Locate the cell with the specified text and output its [x, y] center coordinate. 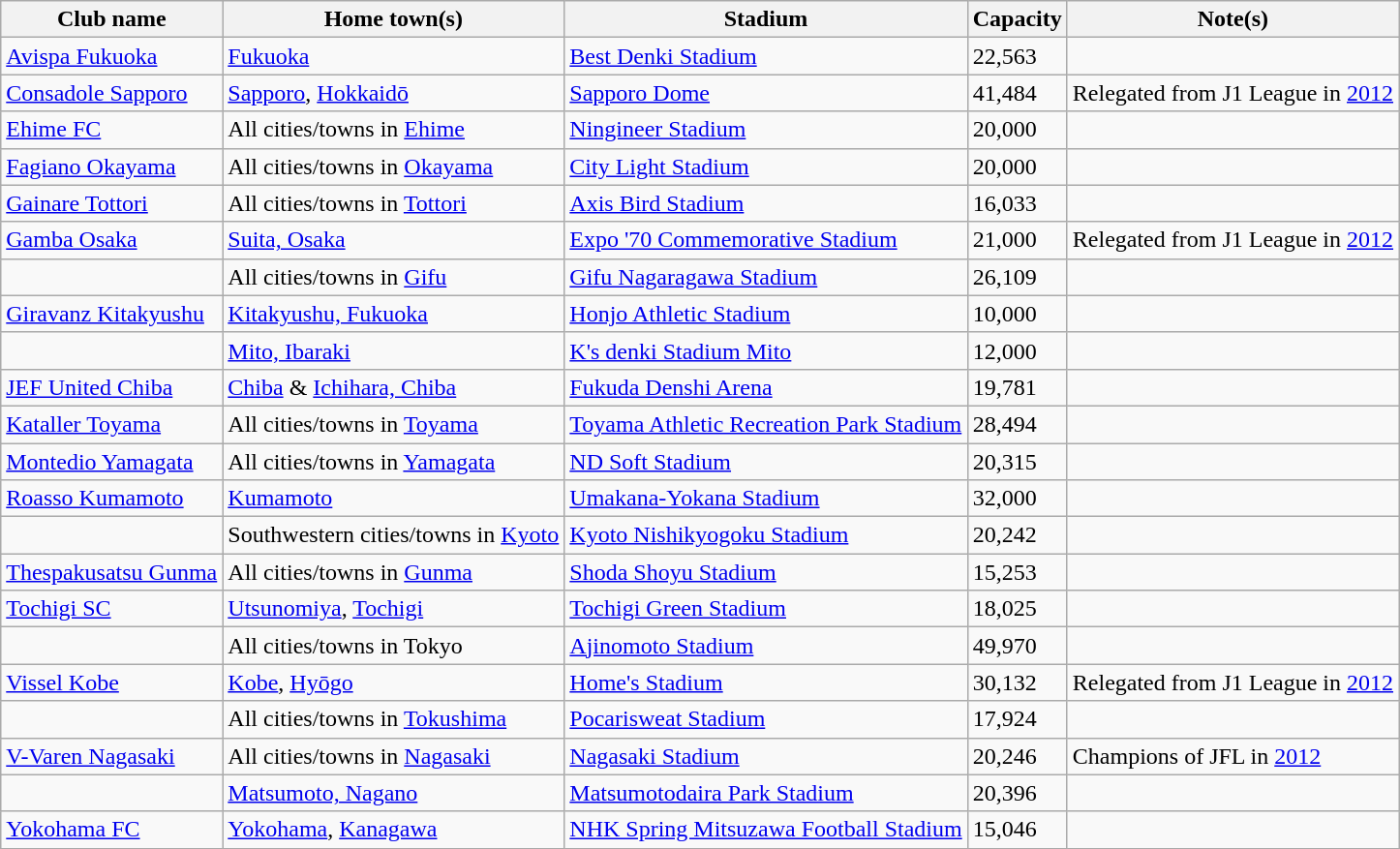
Tochigi Green Stadium [766, 609]
12,000 [1017, 350]
ND Soft Stadium [766, 462]
41,484 [1017, 93]
Fagiano Okayama [112, 167]
All cities/towns in Tokyo [393, 646]
Matsumotodaira Park Stadium [766, 793]
Fukuda Denshi Arena [766, 387]
All cities/towns in Ehime [393, 130]
Stadium [766, 19]
32,000 [1017, 499]
K's denki Stadium Mito [766, 350]
Southwestern cities/towns in Kyoto [393, 535]
21,000 [1017, 240]
Home's Stadium [766, 682]
Honjo Athletic Stadium [766, 314]
Montedio Yamagata [112, 462]
Umakana-Yokana Stadium [766, 499]
Thespakusatsu Gunma [112, 572]
Nagasaki Stadium [766, 756]
Gainare Tottori [112, 203]
Champions of JFL in 2012 [1233, 756]
All cities/towns in Toyama [393, 424]
22,563 [1017, 56]
Chiba & Ichihara, Chiba [393, 387]
JEF United Chiba [112, 387]
Utsunomiya, Tochigi [393, 609]
Kumamoto [393, 499]
Capacity [1017, 19]
15,253 [1017, 572]
19,781 [1017, 387]
17,924 [1017, 719]
Gifu Nagaragawa Stadium [766, 277]
Shoda Shoyu Stadium [766, 572]
16,033 [1017, 203]
Giravanz Kitakyushu [112, 314]
Yokohama, Kanagawa [393, 830]
Sapporo, Hokkaidō [393, 93]
All cities/towns in Okayama [393, 167]
Tochigi SC [112, 609]
15,046 [1017, 830]
Ehime FC [112, 130]
Sapporo Dome [766, 93]
Roasso Kumamoto [112, 499]
Pocarisweat Stadium [766, 719]
Avispa Fukuoka [112, 56]
Fukuoka [393, 56]
Kitakyushu, Fukuoka [393, 314]
20,396 [1017, 793]
Vissel Kobe [112, 682]
Club name [112, 19]
Axis Bird Stadium [766, 203]
49,970 [1017, 646]
20,242 [1017, 535]
Kyoto Nishikyogoku Stadium [766, 535]
V-Varen Nagasaki [112, 756]
Matsumoto, Nagano [393, 793]
All cities/towns in Nagasaki [393, 756]
10,000 [1017, 314]
City Light Stadium [766, 167]
20,315 [1017, 462]
Suita, Osaka [393, 240]
Mito, Ibaraki [393, 350]
26,109 [1017, 277]
20,246 [1017, 756]
All cities/towns in Tokushima [393, 719]
Toyama Athletic Recreation Park Stadium [766, 424]
Note(s) [1233, 19]
All cities/towns in Gunma [393, 572]
Expo '70 Commemorative Stadium [766, 240]
Ajinomoto Stadium [766, 646]
All cities/towns in Gifu [393, 277]
Kobe, Hyōgo [393, 682]
All cities/towns in Tottori [393, 203]
Ningineer Stadium [766, 130]
30,132 [1017, 682]
Consadole Sapporo [112, 93]
Gamba Osaka [112, 240]
Yokohama FC [112, 830]
18,025 [1017, 609]
All cities/towns in Yamagata [393, 462]
NHK Spring Mitsuzawa Football Stadium [766, 830]
Best Denki Stadium [766, 56]
28,494 [1017, 424]
Home town(s) [393, 19]
Kataller Toyama [112, 424]
